Extract the [x, y] coordinate from the center of the cell holding the provided text.  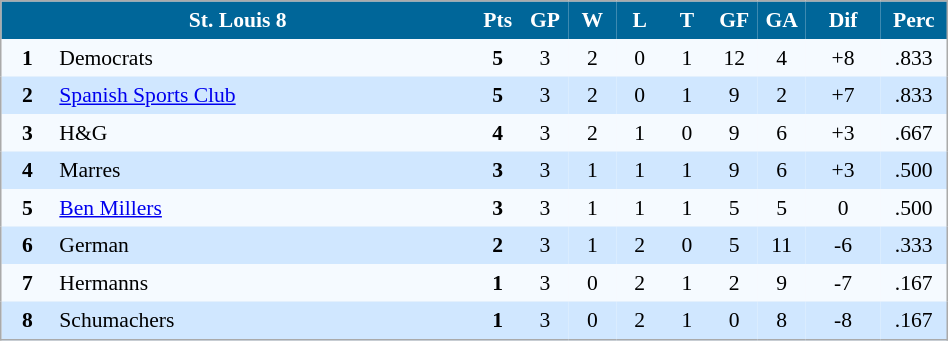
GP [544, 20]
L [640, 20]
H&G [264, 133]
Schumachers [264, 321]
-7 [843, 283]
W [592, 20]
+8 [843, 58]
Pts [498, 20]
Dif [843, 20]
-6 [843, 245]
T [686, 20]
11 [782, 245]
Hermanns [264, 283]
GF [734, 20]
-8 [843, 321]
12 [734, 58]
GA [782, 20]
St. Louis 8 [238, 20]
+7 [843, 95]
Ben Millers [264, 208]
Democrats [264, 58]
German [264, 245]
Marres [264, 171]
Spanish Sports Club [264, 95]
7 [28, 283]
.333 [914, 245]
.667 [914, 133]
Perc [914, 20]
